Detect which cell encompasses the target text, then output its (X, Y) center coordinate. 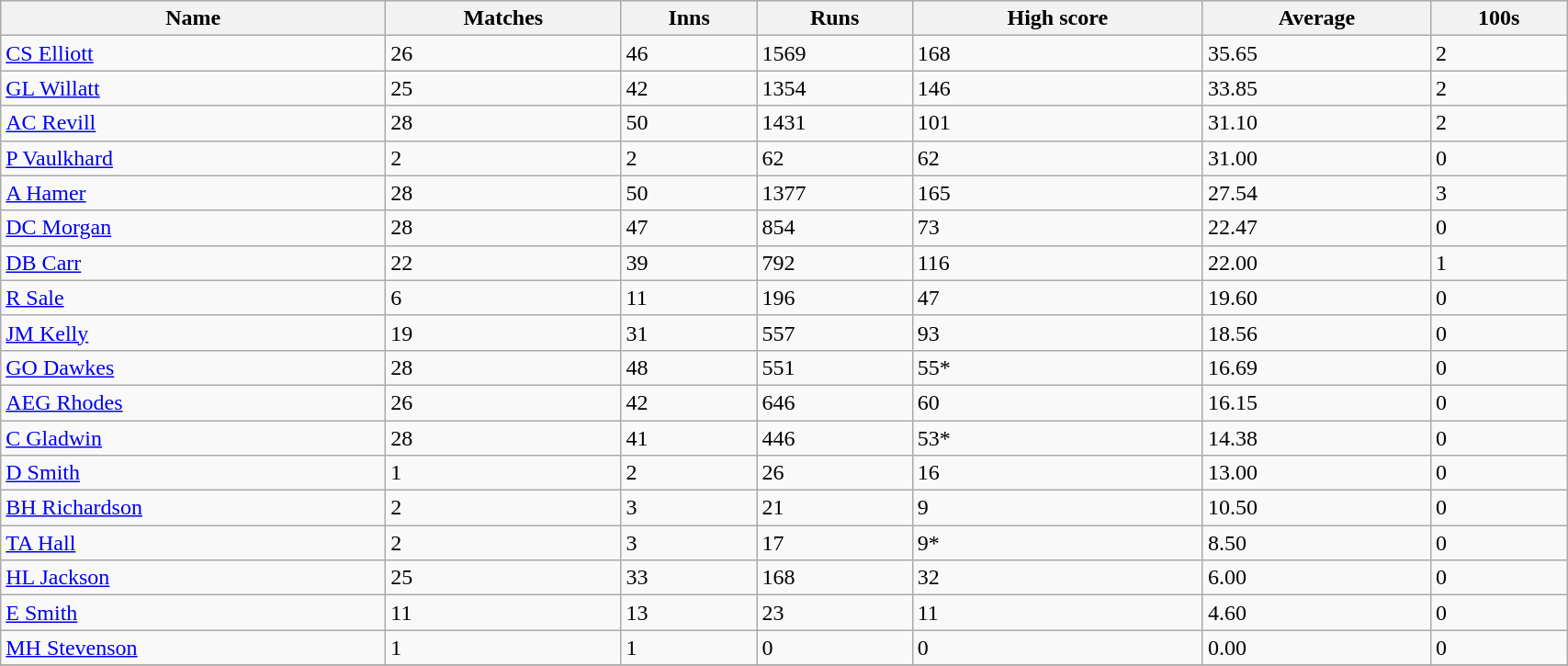
AC Revill (193, 123)
14.38 (1316, 438)
9* (1057, 543)
High score (1057, 18)
33.85 (1316, 88)
TA Hall (193, 543)
D Smith (193, 473)
16.15 (1316, 402)
53* (1057, 438)
GL Willatt (193, 88)
31.10 (1316, 123)
R Sale (193, 298)
646 (834, 402)
16.69 (1316, 367)
17 (834, 543)
8.50 (1316, 543)
22.00 (1316, 263)
AEG Rhodes (193, 402)
196 (834, 298)
18.56 (1316, 333)
1569 (834, 53)
446 (834, 438)
0.00 (1316, 648)
Average (1316, 18)
Runs (834, 18)
21 (834, 508)
GO Dawkes (193, 367)
32 (1057, 578)
60 (1057, 402)
165 (1057, 193)
6 (503, 298)
Inns (689, 18)
100s (1499, 18)
9 (1057, 508)
6.00 (1316, 578)
DB Carr (193, 263)
19.60 (1316, 298)
93 (1057, 333)
C Gladwin (193, 438)
792 (834, 263)
22.47 (1316, 228)
31 (689, 333)
1377 (834, 193)
16 (1057, 473)
Matches (503, 18)
101 (1057, 123)
48 (689, 367)
22 (503, 263)
39 (689, 263)
35.65 (1316, 53)
E Smith (193, 613)
19 (503, 333)
73 (1057, 228)
23 (834, 613)
MH Stevenson (193, 648)
1431 (834, 123)
CS Elliott (193, 53)
Name (193, 18)
13 (689, 613)
JM Kelly (193, 333)
HL Jackson (193, 578)
31.00 (1316, 158)
551 (834, 367)
557 (834, 333)
41 (689, 438)
854 (834, 228)
13.00 (1316, 473)
146 (1057, 88)
10.50 (1316, 508)
33 (689, 578)
27.54 (1316, 193)
1354 (834, 88)
116 (1057, 263)
DC Morgan (193, 228)
46 (689, 53)
P Vaulkhard (193, 158)
BH Richardson (193, 508)
4.60 (1316, 613)
A Hamer (193, 193)
55* (1057, 367)
